Search for the cell housing the specified text and yield its [x, y] center coordinate. 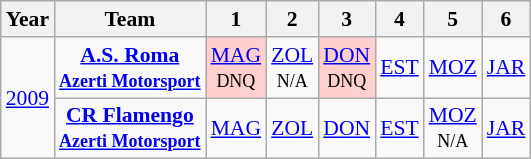
4 [400, 19]
CR FlamengoAzerti Motorsport [130, 128]
5 [453, 19]
DON DNQ [346, 68]
6 [506, 19]
MAG [236, 128]
DON [346, 128]
MOZ N/A [453, 128]
ZOL [292, 128]
A.S. RomaAzerti Motorsport [130, 68]
MOZ [453, 68]
MAG DNQ [236, 68]
1 [236, 19]
ZOL N/A [292, 68]
3 [346, 19]
2009 [28, 98]
2 [292, 19]
Team [130, 19]
Year [28, 19]
